Locate the cell with the specified text and output its [x, y] center coordinate. 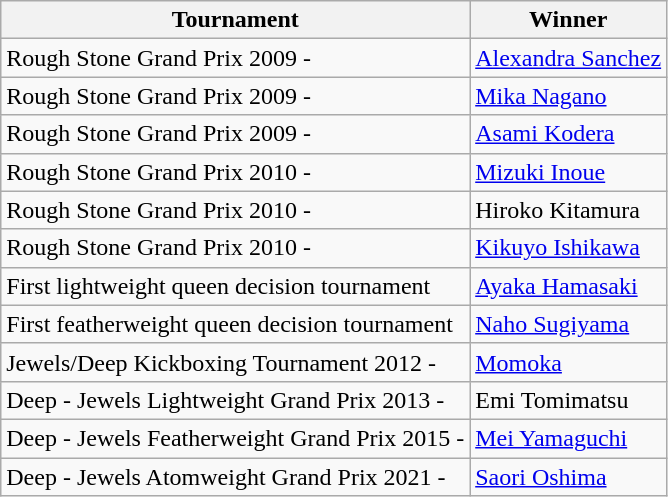
Asami Kodera [568, 134]
Alexandra Sanchez [568, 58]
First lightweight queen decision tournament [236, 286]
Mei Yamaguchi [568, 438]
Naho Sugiyama [568, 324]
Momoka [568, 362]
Mika Nagano [568, 96]
Winner [568, 20]
Saori Oshima [568, 477]
First featherweight queen decision tournament [236, 324]
Deep - Jewels Featherweight Grand Prix 2015 - [236, 438]
Tournament [236, 20]
Emi Tomimatsu [568, 400]
Deep - Jewels Lightweight Grand Prix 2013 - [236, 400]
Kikuyo Ishikawa [568, 248]
Ayaka Hamasaki [568, 286]
Deep - Jewels Atomweight Grand Prix 2021 - [236, 477]
Hiroko Kitamura [568, 210]
Jewels/Deep Kickboxing Tournament 2012 - [236, 362]
Mizuki Inoue [568, 172]
